Return (X, Y) of the center of cell containing provided text 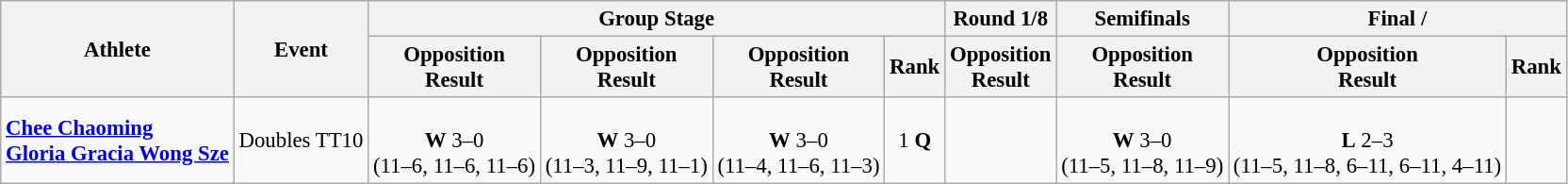
Event (301, 49)
1 Q (915, 141)
W 3–0(11–6, 11–6, 11–6) (454, 141)
W 3–0(11–4, 11–6, 11–3) (799, 141)
Semifinals (1142, 19)
Chee ChaomingGloria Gracia Wong Sze (117, 141)
L 2–3(11–5, 11–8, 6–11, 6–11, 4–11) (1368, 141)
W 3–0(11–5, 11–8, 11–9) (1142, 141)
W 3–0(11–3, 11–9, 11–1) (626, 141)
Doubles TT10 (301, 141)
Group Stage (657, 19)
Round 1/8 (1001, 19)
Athlete (117, 49)
Final / (1398, 19)
